Find where the given text appears and provide that cell's center as [x, y] coordinate. 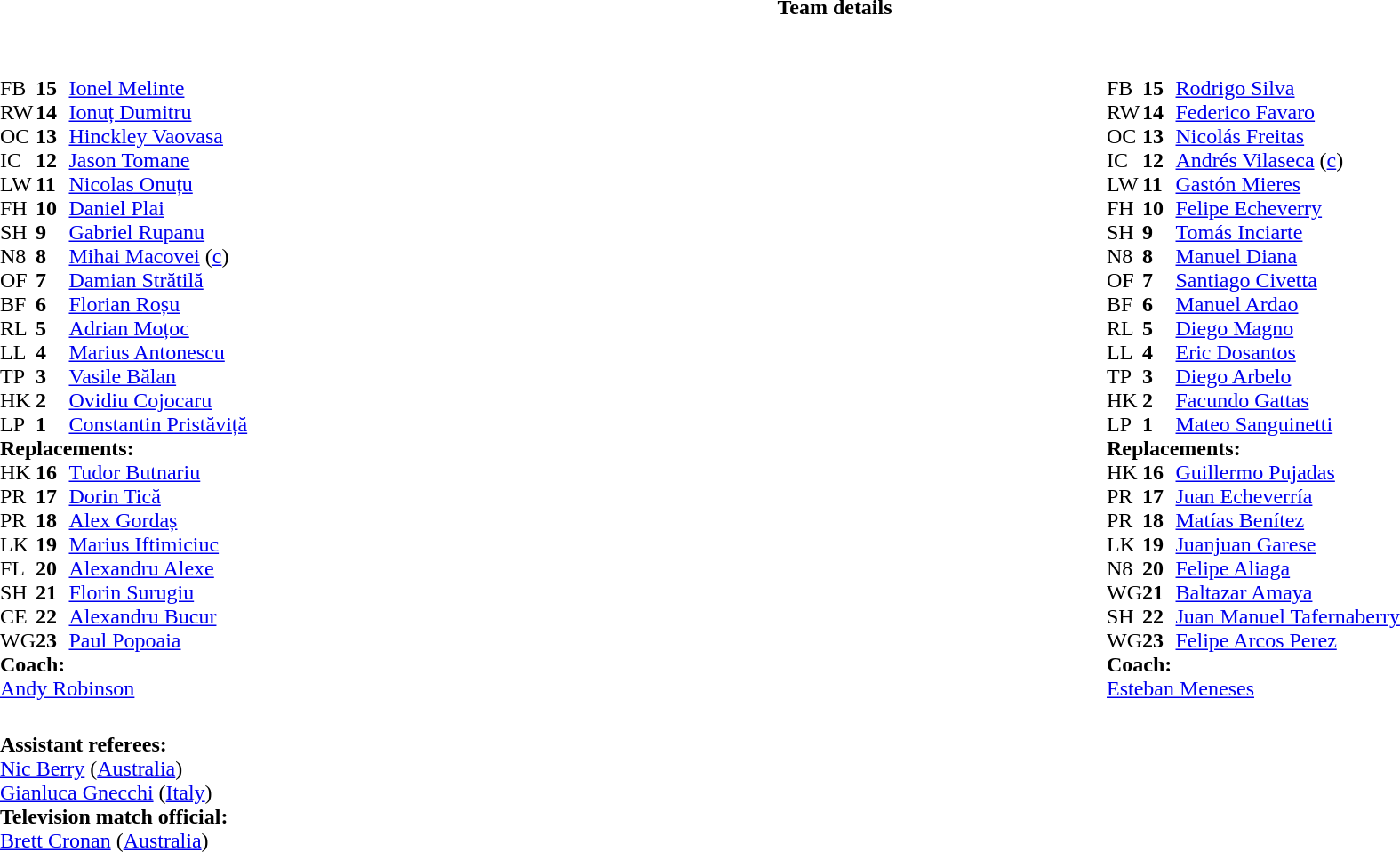
Ionuț Dumitru [158, 112]
Marius Iftimiciuc [158, 544]
Alexandru Bucur [158, 617]
Ovidiu Cojocaru [158, 400]
Alex Gordaș [158, 521]
Mihai Macovei (c) [158, 256]
Diego Arbelo [1288, 377]
Alexandru Alexe [158, 569]
Nicolas Onuțu [158, 185]
Juan Manuel Tafernaberry [1288, 617]
FL [18, 569]
Eric Dosantos [1288, 352]
Felipe Arcos Perez [1288, 640]
Adrian Moțoc [158, 329]
Diego Magno [1288, 329]
Baltazar Amaya [1288, 592]
Matías Benítez [1288, 521]
Florian Roșu [158, 304]
Vasile Bălan [158, 377]
Andy Robinson [124, 688]
Nicolás Freitas [1288, 137]
Felipe Aliaga [1288, 569]
Ionel Melinte [158, 89]
Manuel Diana [1288, 256]
Tomás Inciarte [1288, 233]
Mateo Sanguinetti [1288, 425]
Hinckley Vaovasa [158, 137]
Paul Popoaia [158, 640]
Santiago Civetta [1288, 281]
Damian Strătilă [158, 281]
Facundo Gattas [1288, 400]
Dorin Tică [158, 496]
Rodrigo Silva [1288, 89]
Gabriel Rupanu [158, 233]
Jason Tomane [158, 160]
CE [18, 617]
Constantin Pristăviță [158, 425]
Daniel Plai [158, 208]
Juan Echeverría [1288, 496]
Federico Favaro [1288, 112]
Florin Surugiu [158, 592]
Andrés Vilaseca (c) [1288, 160]
Felipe Echeverry [1288, 208]
Esteban Meneses [1253, 688]
Tudor Butnariu [158, 473]
Manuel Ardao [1288, 304]
Marius Antonescu [158, 352]
Gastón Mieres [1288, 185]
Guillermo Pujadas [1288, 473]
Juanjuan Garese [1288, 544]
